Scan for the cell matching the given text and deliver its (x, y) coordinate at center. 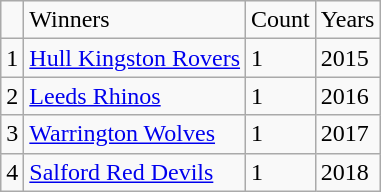
3 (12, 134)
2017 (348, 134)
Hull Kingston Rovers (135, 58)
Salford Red Devils (135, 172)
4 (12, 172)
2 (12, 96)
Leeds Rhinos (135, 96)
Winners (135, 20)
Count (281, 20)
2015 (348, 58)
Warrington Wolves (135, 134)
Years (348, 20)
2016 (348, 96)
2018 (348, 172)
